For the text-containing cell, return its midpoint in (X, Y) coordinate format. 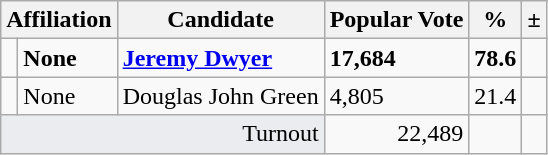
21.4 (496, 96)
22,489 (396, 134)
Affiliation (59, 20)
% (496, 20)
17,684 (396, 58)
Popular Vote (396, 20)
78.6 (496, 58)
± (534, 20)
Turnout (162, 134)
Douglas John Green (220, 96)
Jeremy Dwyer (220, 58)
Candidate (220, 20)
4,805 (396, 96)
